Find where the given text appears and provide that cell's center as (X, Y) coordinate. 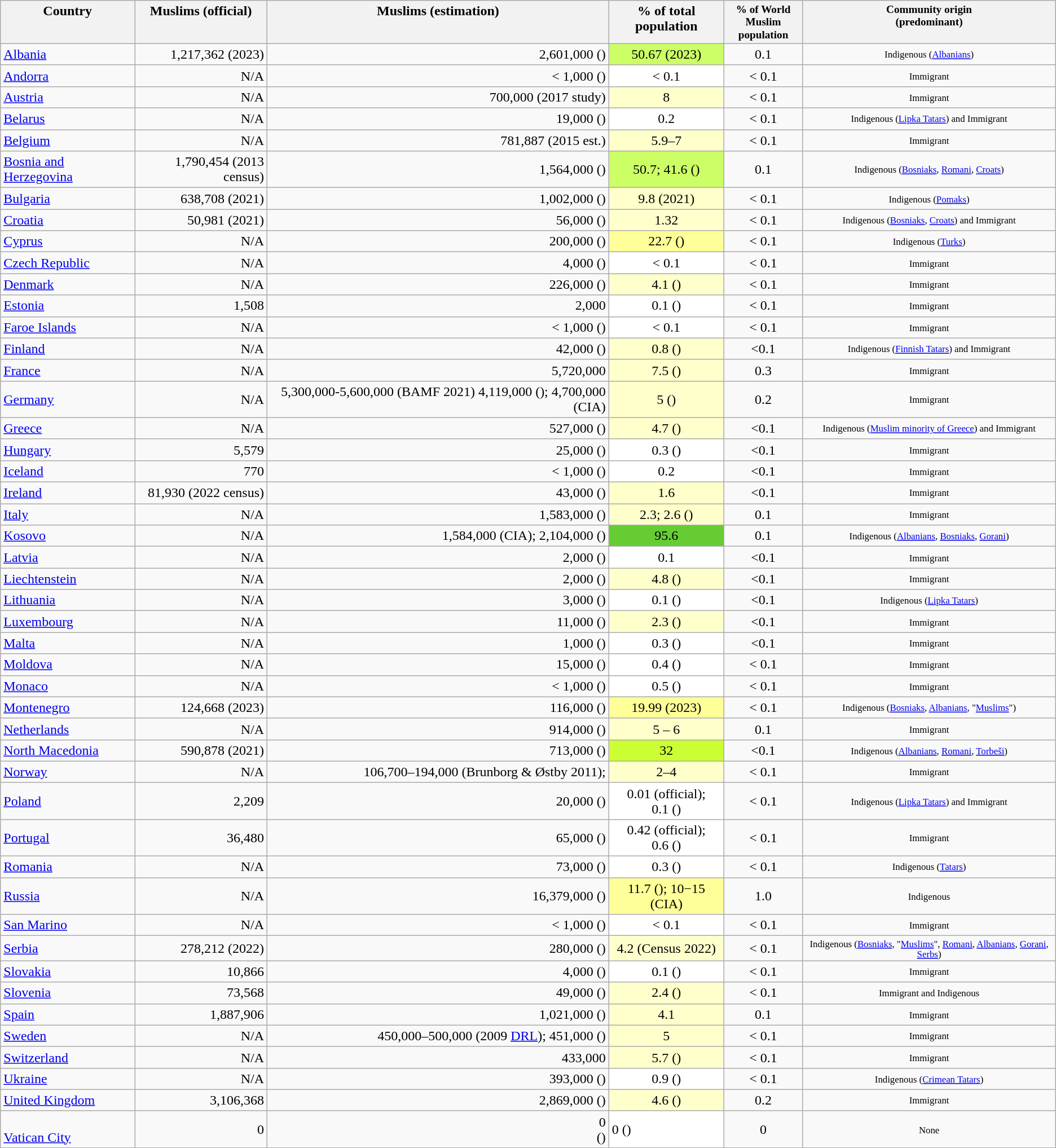
4.2 (Census 2022) (666, 948)
43,000 () (438, 493)
32 (666, 750)
Sweden (68, 1036)
1.0 (763, 896)
Latvia (68, 557)
19,000 () (438, 119)
1,564,000 () (438, 169)
781,887 (2015 est.) (438, 140)
11.7 (); 10−15 (CIA) (666, 896)
Monaco (68, 686)
1,002,000 () (438, 199)
Indigenous (Bosniaks, Romani, Croats) (929, 169)
Iceland (68, 472)
Greece (68, 428)
Italy (68, 514)
7.5 () (666, 370)
Country (68, 23)
5,300,000-5,600,000 (BAMF 2021) 4,119,000 (); 4,700,000 (CIA) (438, 399)
226,000 () (438, 284)
25,000 () (438, 450)
Albania (68, 54)
Indigenous (Bosniaks, "Muslims", Romani, Albanians, Gorani, Serbs) (929, 948)
0.8 () (666, 349)
Kosovo (68, 536)
450,000–500,000 (2009 DRL); 451,000 () (438, 1036)
Hungary (68, 450)
Belarus (68, 119)
None (929, 1129)
5 (666, 1036)
73,568 (201, 993)
Luxembourg (68, 622)
Malta (68, 643)
Moldova (68, 665)
42,000 () (438, 349)
1,217,362 (2023) (201, 54)
1,887,906 (201, 1014)
% of total population (666, 23)
700,000 (2017 study) (438, 98)
10,866 (201, 971)
20,000 () (438, 801)
0.42 (official);0.6 () (666, 838)
1,584,000 (CIA); 2,104,000 () (438, 536)
Norway (68, 772)
0.3 (763, 370)
433,000 (438, 1057)
Indigenous (Muslim minority of Greece) and Immigrant (929, 428)
% of World Muslim population (763, 23)
Czech Republic (68, 263)
4.1 (666, 1014)
Lithuania (68, 600)
Romania (68, 867)
Cyprus (68, 241)
Indigenous (929, 896)
0.5 () (666, 686)
590,878 (2021) (201, 750)
United Kingdom (68, 1100)
Estonia (68, 306)
Ukraine (68, 1079)
15,000 () (438, 665)
95.6 (666, 536)
19.99 (2023) (666, 707)
Indigenous (Finnish Tatars) and Immigrant (929, 349)
36,480 (201, 838)
4.6 () (666, 1100)
1,790,454 (2013 census) (201, 169)
Croatia (68, 220)
Bulgaria (68, 199)
1,508 (201, 306)
4.7 () (666, 428)
Belgium (68, 140)
5 – 6 (666, 729)
Indigenous (Albanians) (929, 54)
5.9–7 (666, 140)
2,209 (201, 801)
1,021,000 () (438, 1014)
50,981 (2021) (201, 220)
Bosnia and Herzegovina (68, 169)
Andorra (68, 76)
2.3; 2.6 () (666, 514)
Serbia (68, 948)
56,000 () (438, 220)
Indigenous (Tatars) (929, 867)
2.3 () (666, 622)
22.7 () (666, 241)
65,000 () (438, 838)
5.7 () (666, 1057)
Switzerland (68, 1057)
0.9 () (666, 1079)
4.8 () (666, 579)
81,930 (2022 census) (201, 493)
2.4 () (666, 993)
527,000 () (438, 428)
393,000 () (438, 1079)
280,000 () (438, 948)
0.01 (official);0.1 () (666, 801)
638,708 (2021) (201, 199)
914,000 () (438, 729)
Montenegro (68, 707)
3,000 () (438, 600)
5,720,000 (438, 370)
1,583,000 () (438, 514)
Russia (68, 896)
50.67 (2023) (666, 54)
770 (201, 472)
0.4 () (666, 665)
2,000 (438, 306)
Indigenous (Lipka Tatars) (929, 600)
116,000 () (438, 707)
France (68, 370)
2–4 (666, 772)
Austria (68, 98)
Finland (68, 349)
2,601,000 () (438, 54)
Indigenous (Pomaks) (929, 199)
Indigenous (Turks) (929, 241)
Vatican City (68, 1129)
Community origin(predominant) (929, 23)
0 () (666, 1129)
Portugal (68, 838)
49,000 () (438, 993)
50.7; 41.6 () (666, 169)
Muslims (official) (201, 23)
Slovenia (68, 993)
5 () (666, 399)
Denmark (68, 284)
73,000 () (438, 867)
Ireland (68, 493)
Muslims (estimation) (438, 23)
Indigenous (Albanians, Bosniaks, Gorani) (929, 536)
Spain (68, 1014)
1.6 (666, 493)
1,000 () (438, 643)
106,700–194,000 (Brunborg & Østby 2011); (438, 772)
9.8 (2021) (666, 199)
713,000 () (438, 750)
Slovakia (68, 971)
Indigenous (Crimean Tatars) (929, 1079)
5,579 (201, 450)
1.32 (666, 220)
16,379,000 () (438, 896)
200,000 () (438, 241)
11,000 () (438, 622)
Germany (68, 399)
Poland (68, 801)
0() (438, 1129)
Netherlands (68, 729)
Indigenous (Bosniaks, Croats) and Immigrant (929, 220)
Indigenous (Albanians, Romani, Torbeši) (929, 750)
Faroe Islands (68, 327)
4.1 () (666, 284)
Indigenous (Bosniaks, Albanians, "Muslims") (929, 707)
San Marino (68, 925)
278,212 (2022) (201, 948)
Immigrant and Indigenous (929, 993)
Liechtenstein (68, 579)
North Macedonia (68, 750)
2,869,000 () (438, 1100)
3,106,368 (201, 1100)
8 (666, 98)
124,668 (2023) (201, 707)
